Extract the [x, y] coordinate from the center of the cell holding the provided text.  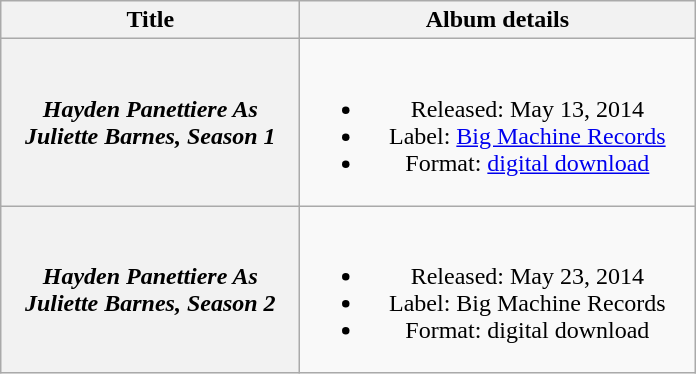
Title [150, 20]
Released: May 23, 2014Label: Big Machine RecordsFormat: digital download [498, 290]
Released: May 13, 2014Label: Big Machine RecordsFormat: digital download [498, 122]
Album details [498, 20]
Hayden Panettiere As Juliette Barnes, Season 2 [150, 290]
Hayden Panettiere As Juliette Barnes, Season 1 [150, 122]
